Search for the cell housing the specified text and yield its [X, Y] center coordinate. 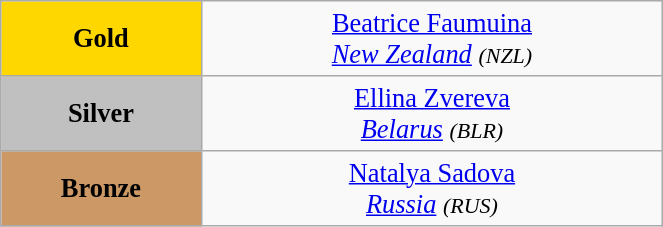
Bronze [101, 188]
Beatrice FaumuinaNew Zealand (NZL) [432, 38]
Ellina ZverevaBelarus (BLR) [432, 112]
Silver [101, 112]
Natalya SadovaRussia (RUS) [432, 188]
Gold [101, 38]
